Identify which cell holds the provided text, then report its (x, y) central coordinate. 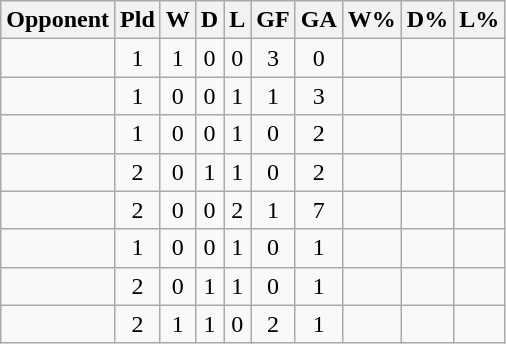
L% (480, 20)
Pld (138, 20)
D% (427, 20)
W (178, 20)
GA (318, 20)
Opponent (58, 20)
GF (273, 20)
7 (318, 210)
D (209, 20)
L (238, 20)
W% (372, 20)
